Provide the (x, y) coordinate of the cell's center where the given text is located.  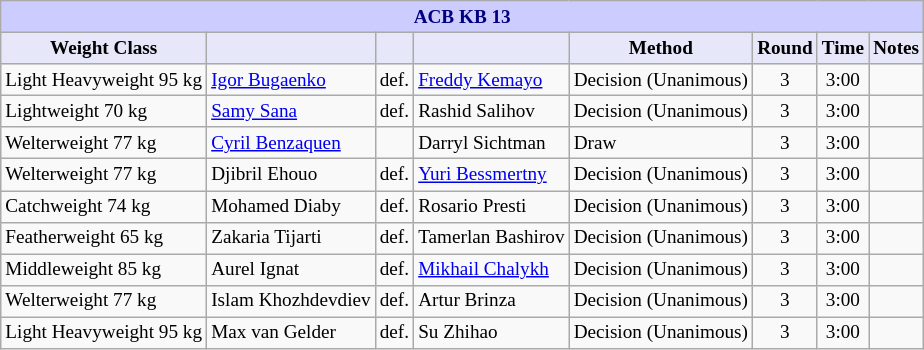
Islam Khozhdevdiev (292, 301)
Freddy Kemayo (492, 80)
Draw (660, 143)
Round (786, 48)
Djibril Ehouo (292, 175)
Mikhail Chalykh (492, 270)
Time (842, 48)
Aurel Ignat (292, 270)
Su Zhihao (492, 333)
Featherweight 65 kg (104, 238)
Tamerlan Bashirov (492, 238)
Method (660, 48)
Yuri Bessmertny (492, 175)
Middleweight 85 kg (104, 270)
Weight Class (104, 48)
Rashid Salihov (492, 111)
Lightweight 70 kg (104, 111)
Zakaria Tijarti (292, 238)
Rosario Presti (492, 206)
Cyril Benzaquen (292, 143)
Max van Gelder (292, 333)
Darryl Sichtman (492, 143)
Samy Sana (292, 111)
ACB KB 13 (462, 17)
Catchweight 74 kg (104, 206)
Artur Brinza (492, 301)
Igor Bugaenko (292, 80)
Notes (896, 48)
Mohamed Diaby (292, 206)
